Scan for the cell matching the given text and deliver its [x, y] coordinate at center. 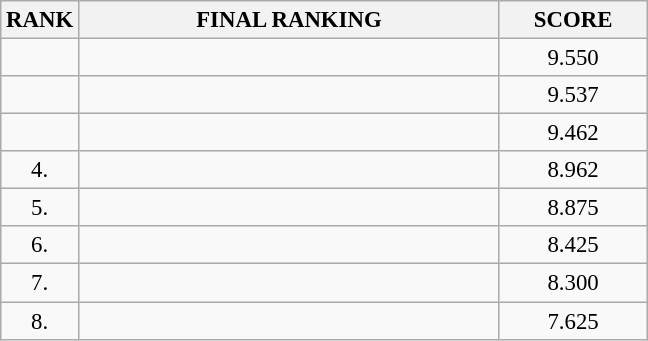
9.537 [572, 95]
4. [40, 170]
RANK [40, 20]
9.462 [572, 133]
9.550 [572, 58]
8.962 [572, 170]
8.300 [572, 283]
8.875 [572, 208]
5. [40, 208]
FINAL RANKING [288, 20]
8.425 [572, 245]
7.625 [572, 321]
7. [40, 283]
SCORE [572, 20]
6. [40, 245]
8. [40, 321]
